Scan for the cell matching the given text and deliver its [x, y] coordinate at center. 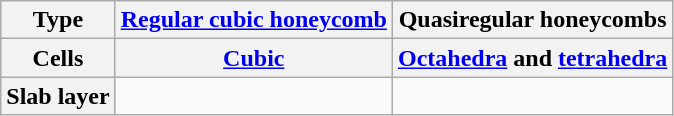
Cells [58, 58]
Octahedra and tetrahedra [532, 58]
Quasiregular honeycombs [532, 20]
Regular cubic honeycomb [254, 20]
Cubic [254, 58]
Slab layer [58, 96]
Type [58, 20]
